Search for the cell housing the specified text and yield its [X, Y] center coordinate. 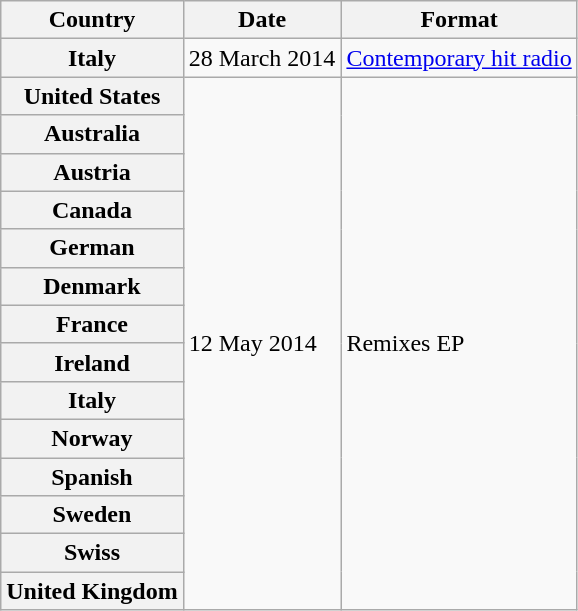
Sweden [92, 515]
Remixes EP [459, 344]
Format [459, 20]
Contemporary hit radio [459, 58]
United Kingdom [92, 591]
Ireland [92, 362]
12 May 2014 [262, 344]
Swiss [92, 553]
Australia [92, 134]
Country [92, 20]
28 March 2014 [262, 58]
United States [92, 96]
German [92, 248]
Date [262, 20]
France [92, 324]
Norway [92, 438]
Austria [92, 172]
Denmark [92, 286]
Spanish [92, 477]
Canada [92, 210]
